Capture the cell that displays the provided text and extract its (x, y) central coordinate. 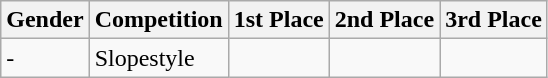
3rd Place (494, 20)
- (45, 58)
1st Place (278, 20)
Gender (45, 20)
Slopestyle (158, 58)
2nd Place (384, 20)
Competition (158, 20)
